Determine the (X, Y) coordinate at the center of the cell enclosing the given text.  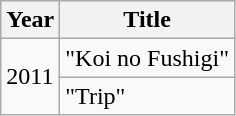
Title (148, 20)
"Trip" (148, 96)
"Koi no Fushigi" (148, 58)
2011 (30, 77)
Year (30, 20)
